Capture the cell that displays the provided text and extract its (X, Y) central coordinate. 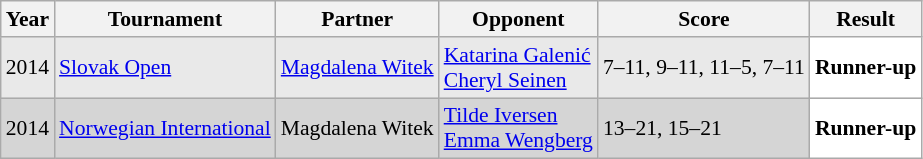
Katarina Galenić Cheryl Seinen (518, 68)
Tilde Iversen Emma Wengberg (518, 128)
13–21, 15–21 (704, 128)
Result (866, 19)
Score (704, 19)
7–11, 9–11, 11–5, 7–11 (704, 68)
Partner (358, 19)
Norwegian International (165, 128)
Slovak Open (165, 68)
Year (28, 19)
Opponent (518, 19)
Tournament (165, 19)
